Search for the cell housing the specified text and yield its (x, y) center coordinate. 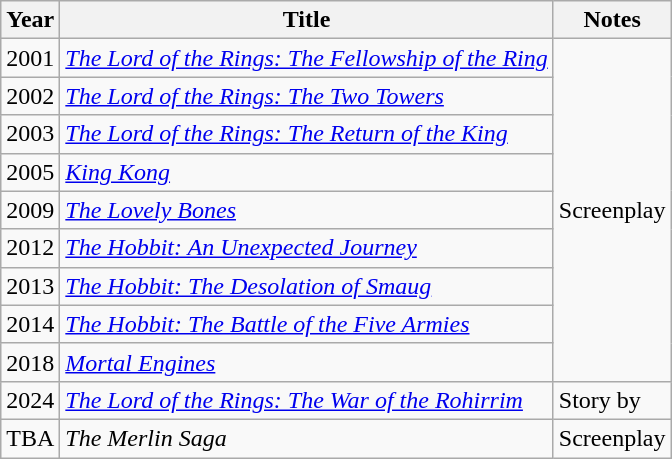
King Kong (307, 172)
2012 (30, 248)
Year (30, 20)
Story by (612, 400)
The Hobbit: The Battle of the Five Armies (307, 324)
The Lord of the Rings: The Two Towers (307, 96)
2003 (30, 134)
The Merlin Saga (307, 438)
Notes (612, 20)
TBA (30, 438)
The Lord of the Rings: The Fellowship of the Ring (307, 58)
2009 (30, 210)
2013 (30, 286)
2018 (30, 362)
2024 (30, 400)
The Lord of the Rings: The Return of the King (307, 134)
2001 (30, 58)
The Lord of the Rings: The War of the Rohirrim (307, 400)
The Hobbit: An Unexpected Journey (307, 248)
2014 (30, 324)
The Hobbit: The Desolation of Smaug (307, 286)
The Lovely Bones (307, 210)
Title (307, 20)
2005 (30, 172)
2002 (30, 96)
Mortal Engines (307, 362)
